From the cell containing the given text, extract its center point as (X, Y) coordinate. 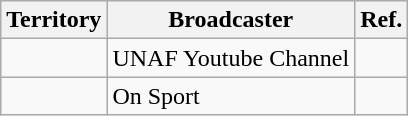
Broadcaster (231, 20)
Territory (54, 20)
UNAF Youtube Channel (231, 58)
On Sport (231, 96)
Ref. (382, 20)
